Find where the given text appears and provide that cell's center as (X, Y) coordinate. 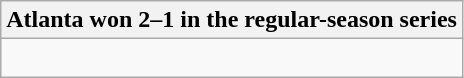
Atlanta won 2–1 in the regular-season series (232, 20)
